Capture the cell that displays the provided text and extract its (X, Y) central coordinate. 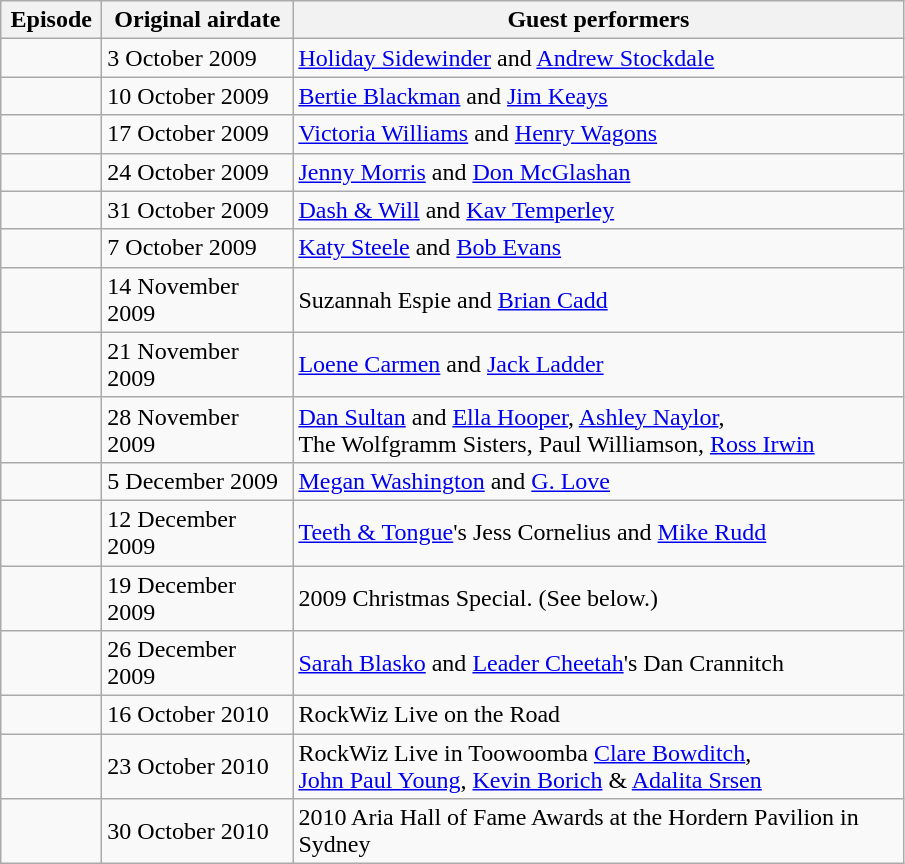
17 October 2009 (198, 134)
7 October 2009 (198, 248)
16 October 2010 (198, 715)
RockWiz Live on the Road (598, 715)
Jenny Morris and Don McGlashan (598, 172)
Megan Washington and G. Love (598, 481)
Dan Sultan and Ella Hooper, Ashley Naylor,The Wolfgramm Sisters, Paul Williamson, Ross Irwin (598, 430)
2010 Aria Hall of Fame Awards at the Hordern Pavilion in Sydney (598, 832)
23 October 2010 (198, 766)
26 December 2009 (198, 664)
Original airdate (198, 20)
28 November 2009 (198, 430)
Dash & Will and Kav Temperley (598, 210)
24 October 2009 (198, 172)
14 November 2009 (198, 300)
Katy Steele and Bob Evans (598, 248)
31 October 2009 (198, 210)
Bertie Blackman and Jim Keays (598, 96)
Loene Carmen and Jack Ladder (598, 364)
10 October 2009 (198, 96)
Holiday Sidewinder and Andrew Stockdale (598, 58)
2009 Christmas Special. (See below.) (598, 598)
30 October 2010 (198, 832)
12 December 2009 (198, 532)
Episode (52, 20)
Victoria Williams and Henry Wagons (598, 134)
21 November 2009 (198, 364)
Guest performers (598, 20)
RockWiz Live in Toowoomba Clare Bowditch,John Paul Young, Kevin Borich & Adalita Srsen (598, 766)
Suzannah Espie and Brian Cadd (598, 300)
5 December 2009 (198, 481)
Sarah Blasko and Leader Cheetah's Dan Crannitch (598, 664)
Teeth & Tongue's Jess Cornelius and Mike Rudd (598, 532)
3 October 2009 (198, 58)
19 December 2009 (198, 598)
